Identify which cell holds the provided text, then report its [X, Y] central coordinate. 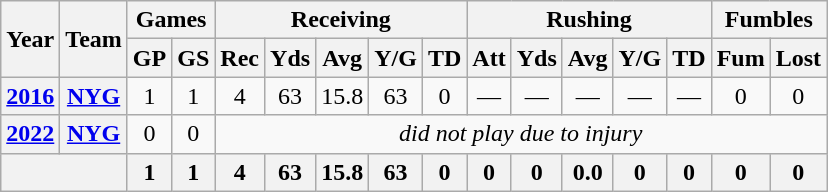
Year [30, 39]
Att [489, 58]
2022 [30, 134]
Rushing [589, 20]
GS [194, 58]
did not play due to injury [521, 134]
Games [170, 20]
GP [149, 58]
Lost [798, 58]
Fum [740, 58]
2016 [30, 96]
Rec [240, 58]
Team [94, 39]
0.0 [588, 172]
Fumbles [768, 20]
Receiving [341, 20]
